Find where the given text appears and provide that cell's center as [X, Y] coordinate. 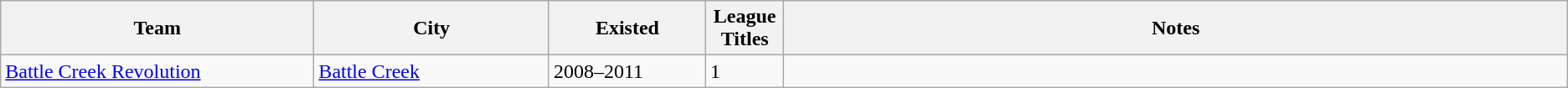
Team [157, 28]
Battle Creek [432, 71]
Existed [627, 28]
Battle Creek Revolution [157, 71]
1 [745, 71]
2008–2011 [627, 71]
Notes [1176, 28]
League Titles [745, 28]
City [432, 28]
